Determine the [X, Y] coordinate at the center of the cell enclosing the given text.  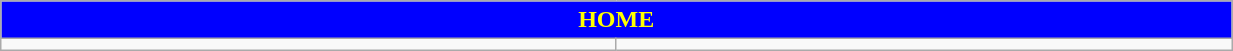
HOME [616, 20]
